From the cell containing the given text, extract its center point as [X, Y] coordinate. 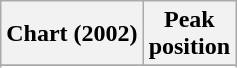
Peakposition [189, 34]
Chart (2002) [72, 34]
